Find where the given text appears and provide that cell's center as [x, y] coordinate. 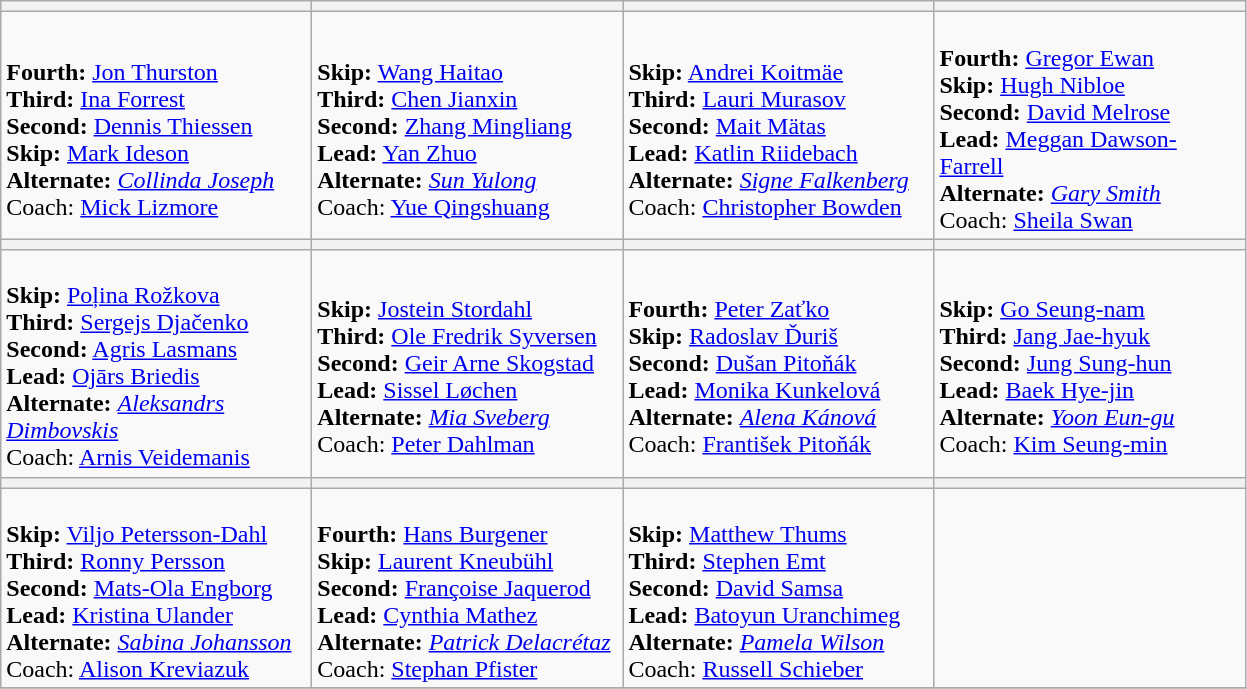
Fourth: Gregor Ewan Skip: Hugh Nibloe Second: David Melrose Lead: Meggan Dawson-Farrell Alternate: Gary Smith Coach: Sheila Swan [1090, 126]
Fourth: Peter Zaťko Skip: Radoslav Ďuriš Second: Dušan Pitoňák Lead: Monika Kunkelová Alternate: Alena Kánová Coach: František Pitoňák [778, 364]
Skip: Andrei Koitmäe Third: Lauri Murasov Second: Mait Mätas Lead: Katlin Riidebach Alternate: Signe Falkenberg Coach: Christopher Bowden [778, 126]
Skip: Viljo Petersson-Dahl Third: Ronny Persson Second: Mats-Ola Engborg Lead: Kristina Ulander Alternate: Sabina Johansson Coach: Alison Kreviazuk [156, 588]
Skip: Wang Haitao Third: Chen Jianxin Second: Zhang Mingliang Lead: Yan Zhuo Alternate: Sun Yulong Coach: Yue Qingshuang [468, 126]
Skip: Poļina Rožkova Third: Sergejs Djačenko Second: Agris Lasmans Lead: Ojārs Briedis Alternate: Aleksandrs Dimbovskis Coach: Arnis Veidemanis [156, 364]
Skip: Jostein Stordahl Third: Ole Fredrik Syversen Second: Geir Arne Skogstad Lead: Sissel Løchen Alternate: Mia Sveberg Coach: Peter Dahlman [468, 364]
Fourth: Hans Burgener Skip: Laurent Kneubühl Second: Françoise Jaquerod Lead: Cynthia Mathez Alternate: Patrick Delacrétaz Coach: Stephan Pfister [468, 588]
Fourth: Jon Thurston Third: Ina Forrest Second: Dennis Thiessen Skip: Mark Ideson Alternate: Collinda Joseph Coach: Mick Lizmore [156, 126]
Skip: Matthew Thums Third: Stephen Emt Second: David Samsa Lead: Batoyun Uranchimeg Alternate: Pamela Wilson Coach: Russell Schieber [778, 588]
Skip: Go Seung-nam Third: Jang Jae-hyuk Second: Jung Sung-hun Lead: Baek Hye-jin Alternate: Yoon Eun-gu Coach: Kim Seung-min [1090, 364]
